Scan for the cell matching the given text and deliver its [X, Y] coordinate at center. 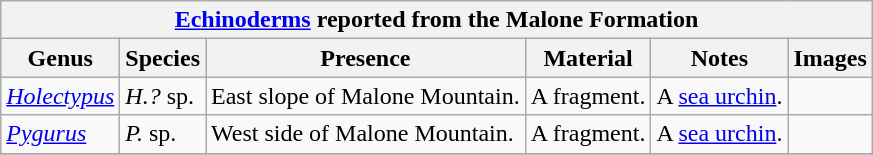
Presence [366, 58]
Images [830, 58]
Material [588, 58]
Holectypus [60, 96]
Pygurus [60, 134]
Echinoderms reported from the Malone Formation [437, 20]
P. sp. [163, 134]
Genus [60, 58]
Species [163, 58]
East slope of Malone Mountain. [366, 96]
West side of Malone Mountain. [366, 134]
H.? sp. [163, 96]
Notes [720, 58]
